From the cell containing the given text, extract its center point as [x, y] coordinate. 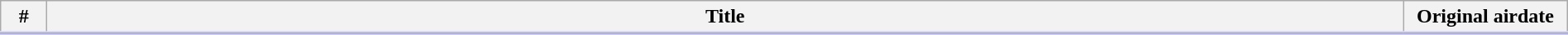
Original airdate [1485, 17]
Title [725, 17]
# [24, 17]
